Return the (X, Y) coordinate for the center point of the cell that contains the specified text.  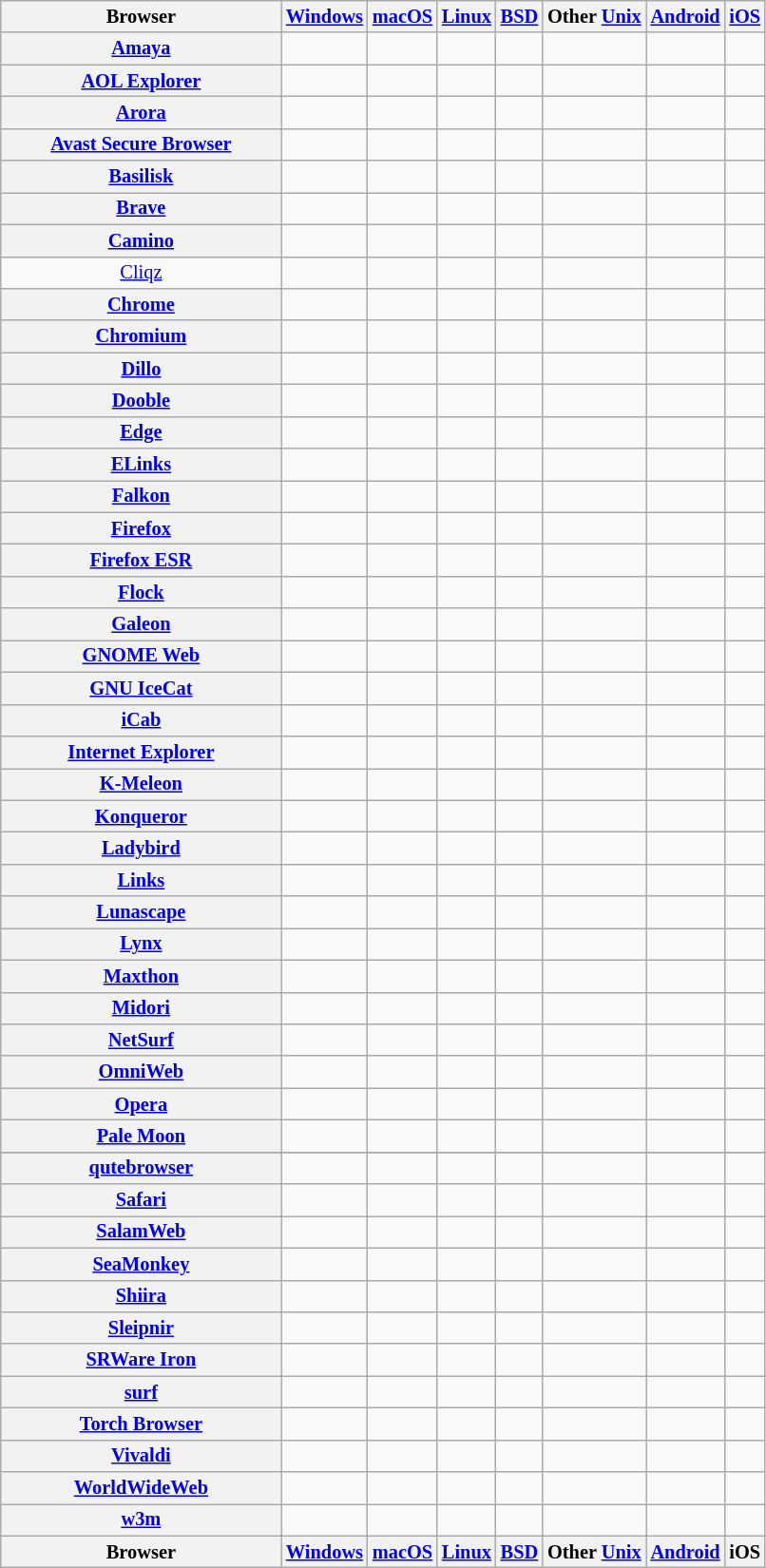
Firefox ESR (141, 560)
WorldWideWeb (141, 1488)
ELinks (141, 465)
Internet Explorer (141, 752)
SeaMonkey (141, 1264)
SalamWeb (141, 1232)
Lunascape (141, 912)
NetSurf (141, 1040)
Falkon (141, 496)
SRWare Iron (141, 1360)
Firefox (141, 528)
surf (141, 1392)
AOL Explorer (141, 81)
Pale Moon (141, 1136)
GNOME Web (141, 656)
Safari (141, 1200)
Shiira (141, 1296)
Opera (141, 1104)
Chrome (141, 304)
GNU IceCat (141, 688)
w3m (141, 1520)
Vivaldi (141, 1456)
Torch Browser (141, 1424)
Ladybird (141, 848)
Chromium (141, 336)
Amaya (141, 48)
Dooble (141, 400)
Avast Secure Browser (141, 144)
Maxthon (141, 976)
Arora (141, 112)
Galeon (141, 624)
qutebrowser (141, 1168)
Camino (141, 240)
Flock (141, 592)
Dillo (141, 369)
Brave (141, 208)
Lynx (141, 944)
K-Meleon (141, 784)
Cliqz (141, 273)
Konqueror (141, 816)
Sleipnir (141, 1328)
Edge (141, 432)
Midori (141, 1008)
Links (141, 880)
Basilisk (141, 177)
iCab (141, 720)
OmniWeb (141, 1072)
